Find where the given text appears and provide that cell's center as (X, Y) coordinate. 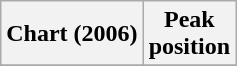
Chart (2006) (72, 34)
Peakposition (189, 34)
